Identify which cell holds the provided text, then report its (x, y) central coordinate. 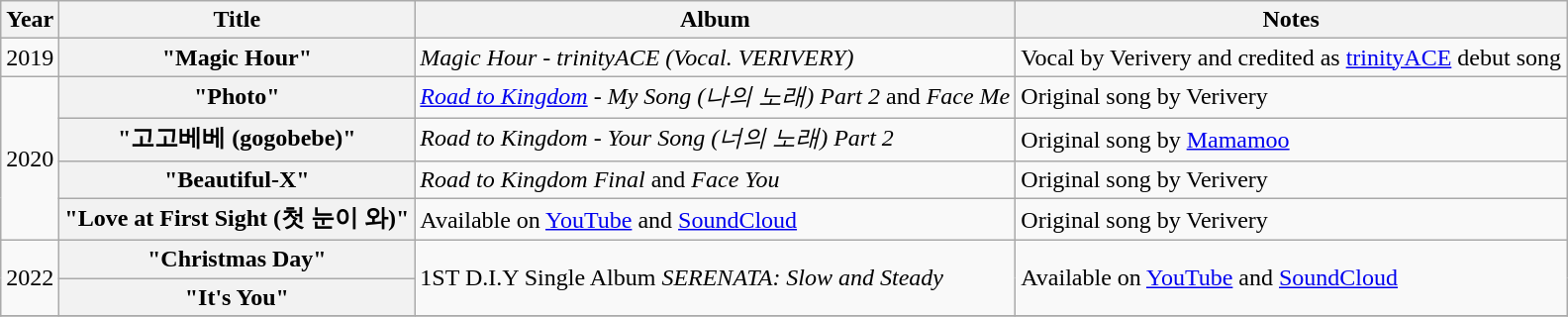
"고고베베 (gogobebe)" (238, 139)
Album (715, 20)
Magic Hour - trinityACE (Vocal. VERIVERY) (715, 57)
1ST D.I.Y Single Album SERENATA: Slow and Steady (715, 278)
2022 (30, 278)
Road to Kingdom - Your Song (너의 노래) Part 2 (715, 139)
"Beautiful-X" (238, 179)
Road to Kingdom Final and Face You (715, 179)
"Photo" (238, 97)
Year (30, 20)
2020 (30, 158)
Original song by Mamamoo (1291, 139)
2019 (30, 57)
Road to Kingdom - My Song (나의 노래) Part 2 and Face Me (715, 97)
"Christmas Day" (238, 260)
Notes (1291, 20)
"Magic Hour" (238, 57)
"It's You" (238, 297)
"Love at First Sight (첫 눈이 와)" (238, 220)
Title (238, 20)
Vocal by Verivery and credited as trinityACE debut song (1291, 57)
